Detect which cell encompasses the target text, then output its (X, Y) center coordinate. 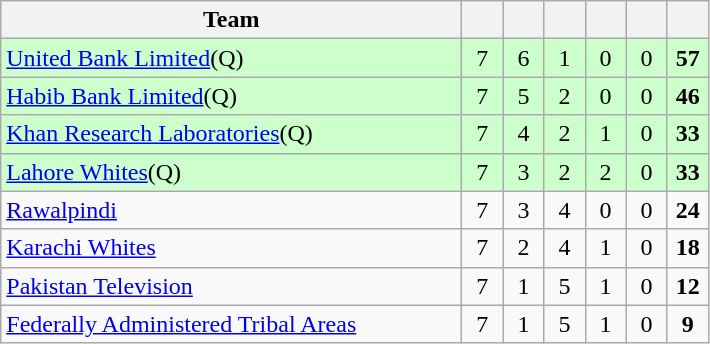
Habib Bank Limited(Q) (232, 96)
Lahore Whites(Q) (232, 172)
Federally Administered Tribal Areas (232, 324)
57 (688, 58)
9 (688, 324)
United Bank Limited(Q) (232, 58)
Khan Research Laboratories(Q) (232, 134)
Karachi Whites (232, 248)
24 (688, 210)
18 (688, 248)
12 (688, 286)
Rawalpindi (232, 210)
6 (524, 58)
Pakistan Television (232, 286)
46 (688, 96)
Team (232, 20)
